Detect which cell encompasses the target text, then output its (X, Y) center coordinate. 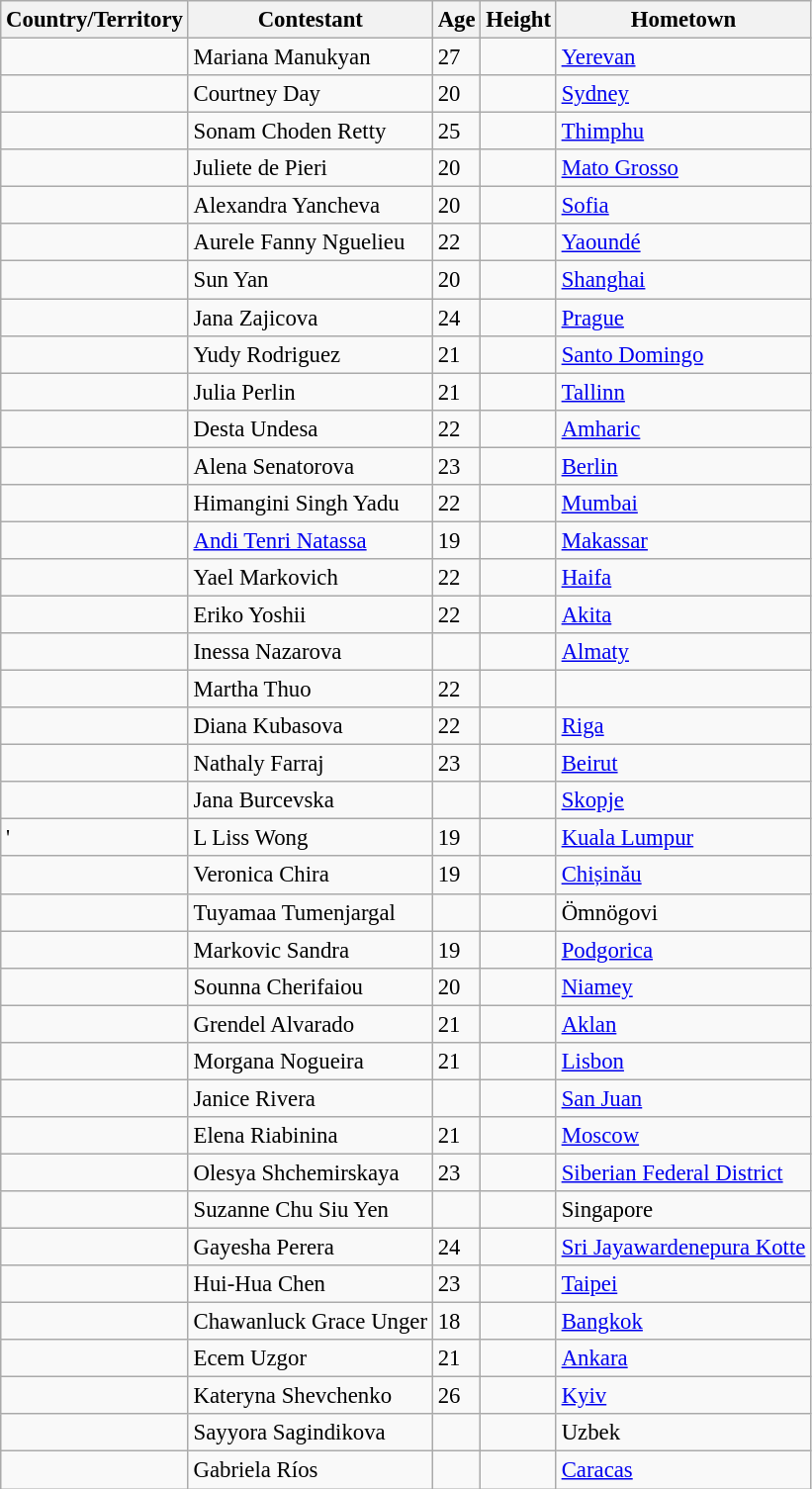
Yaoundé (682, 242)
Yael Markovich (311, 578)
Amharic (682, 428)
' (95, 838)
Haifa (682, 578)
Diana Kubasova (311, 726)
Mumbai (682, 504)
Gayesha Perera (311, 1248)
Julia Perlin (311, 392)
Veronica Chira (311, 876)
Tallinn (682, 392)
Taipei (682, 1284)
Sounna Cherifaiou (311, 986)
Country/Territory (95, 20)
Mariana Manukyan (311, 57)
Juliete de Pieri (311, 168)
Chawanluck Grace Unger (311, 1322)
Ankara (682, 1358)
Desta Undesa (311, 428)
Olesya Shchemirskaya (311, 1172)
Kyiv (682, 1396)
Caracas (682, 1470)
Sri Jayawardenepura Kotte (682, 1248)
Janice Rivera (311, 1098)
18 (457, 1322)
Kateryna Shevchenko (311, 1396)
Uzbek (682, 1434)
Sonam Choden Retty (311, 132)
Kuala Lumpur (682, 838)
Jana Zajicova (311, 318)
Alena Senatorova (311, 466)
San Juan (682, 1098)
Suzanne Chu Siu Yen (311, 1210)
Yerevan (682, 57)
Makassar (682, 540)
Almaty (682, 652)
Beirut (682, 764)
Himangini Singh Yadu (311, 504)
Grendel Alvarado (311, 1024)
Lisbon (682, 1062)
Akita (682, 614)
Shanghai (682, 280)
Contestant (311, 20)
Riga (682, 726)
Santo Domingo (682, 354)
Aklan (682, 1024)
L Liss Wong (311, 838)
Courtney Day (311, 94)
Age (457, 20)
Nathaly Farraj (311, 764)
Alexandra Yancheva (311, 206)
Skopje (682, 800)
Siberian Federal District (682, 1172)
25 (457, 132)
Tuyamaa Tumenjargal (311, 912)
Eriko Yoshii (311, 614)
Andi Tenri Natassa (311, 540)
Sayyora Sagindikova (311, 1434)
Sun Yan (311, 280)
Hui-Hua Chen (311, 1284)
Aurele Fanny Nguelieu (311, 242)
Inessa Nazarova (311, 652)
Hometown (682, 20)
Thimphu (682, 132)
Morgana Nogueira (311, 1062)
Prague (682, 318)
Moscow (682, 1136)
Mato Grosso (682, 168)
Elena Riabinina (311, 1136)
Bangkok (682, 1322)
Sydney (682, 94)
27 (457, 57)
Yudy Rodriguez (311, 354)
Chișinău (682, 876)
Singapore (682, 1210)
Height (518, 20)
Ömnögovi (682, 912)
Berlin (682, 466)
Sofia (682, 206)
26 (457, 1396)
Niamey (682, 986)
Podgorica (682, 950)
Gabriela Ríos (311, 1470)
Ecem Uzgor (311, 1358)
Jana Burcevska (311, 800)
Martha Thuo (311, 690)
Markovic Sandra (311, 950)
